Scan for the cell matching the given text and deliver its [X, Y] coordinate at center. 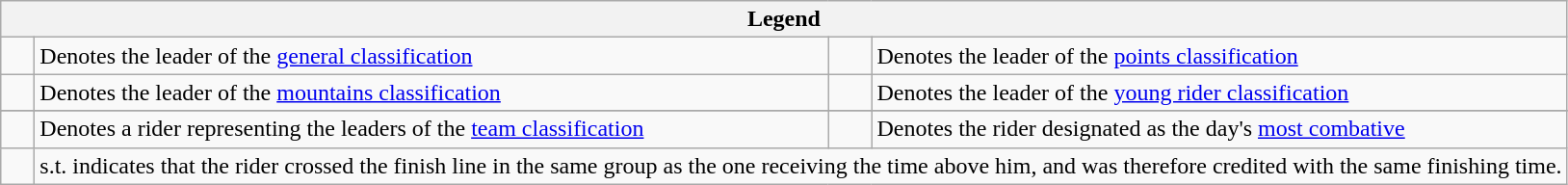
Denotes the leader of the points classification [1219, 56]
Denotes the leader of the young rider classification [1219, 92]
Denotes a rider representing the leaders of the team classification [431, 129]
Denotes the leader of the mountains classification [431, 92]
Denotes the rider designated as the day's most combative [1219, 129]
Denotes the leader of the general classification [431, 56]
Legend [784, 19]
